From the cell containing the given text, extract its center point as [X, Y] coordinate. 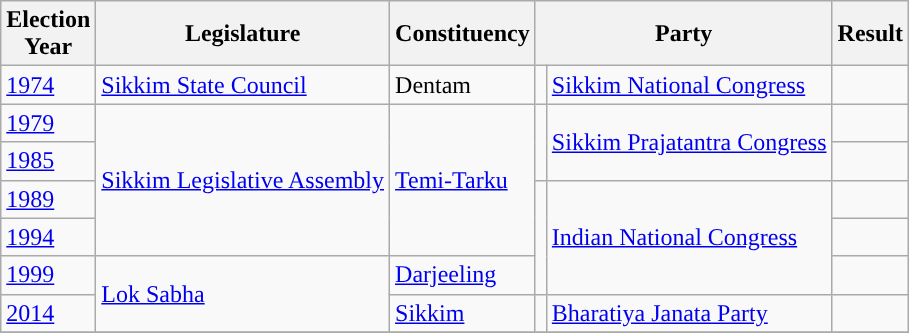
Sikkim State Council [243, 85]
Legislature [243, 34]
ElectionYear [48, 34]
Temi-Tarku [463, 180]
Bharatiya Janata Party [689, 313]
Darjeeling [463, 275]
1989 [48, 199]
Lok Sabha [243, 294]
Dentam [463, 85]
Party [684, 34]
Sikkim Prajatantra Congress [689, 142]
1994 [48, 237]
Sikkim [463, 313]
1974 [48, 85]
1985 [48, 161]
Sikkim Legislative Assembly [243, 180]
1979 [48, 123]
1999 [48, 275]
Constituency [463, 34]
Result [870, 34]
Indian National Congress [689, 237]
2014 [48, 313]
Sikkim National Congress [689, 85]
